Pinpoint the cell where the given text exists, returning its [x, y] midpoint coordinate. 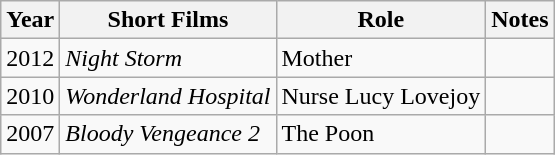
Wonderland Hospital [168, 96]
Role [381, 20]
2012 [30, 58]
Night Storm [168, 58]
Bloody Vengeance 2 [168, 134]
2010 [30, 96]
Short Films [168, 20]
2007 [30, 134]
Notes [520, 20]
Mother [381, 58]
Nurse Lucy Lovejoy [381, 96]
The Poon [381, 134]
Year [30, 20]
